Search for the cell housing the specified text and yield its [X, Y] center coordinate. 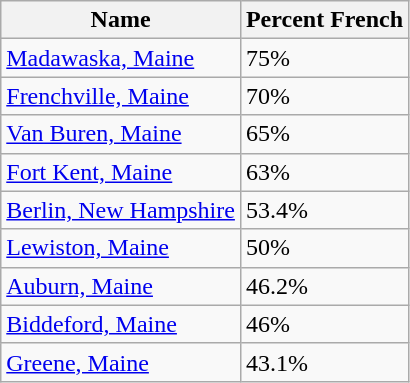
Biddeford, Maine [121, 324]
Berlin, New Hampshire [121, 210]
43.1% [324, 362]
Fort Kent, Maine [121, 172]
Madawaska, Maine [121, 58]
Van Buren, Maine [121, 134]
65% [324, 134]
53.4% [324, 210]
50% [324, 248]
63% [324, 172]
70% [324, 96]
Name [121, 20]
75% [324, 58]
Lewiston, Maine [121, 248]
Percent French [324, 20]
Frenchville, Maine [121, 96]
Greene, Maine [121, 362]
46.2% [324, 286]
Auburn, Maine [121, 286]
46% [324, 324]
